Provide the [X, Y] coordinate of the cell's center where the given text is located.  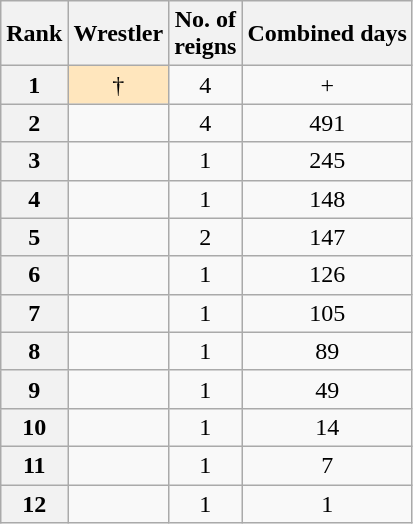
245 [327, 161]
491 [327, 123]
9 [34, 389]
148 [327, 199]
No. ofreigns [206, 34]
+ [327, 85]
12 [34, 503]
† [118, 85]
Wrestler [118, 34]
8 [34, 351]
147 [327, 237]
126 [327, 275]
5 [34, 237]
11 [34, 465]
49 [327, 389]
14 [327, 427]
10 [34, 427]
Combined days [327, 34]
6 [34, 275]
105 [327, 313]
Rank [34, 34]
3 [34, 161]
89 [327, 351]
